Locate the cell with the specified text and output its [X, Y] center coordinate. 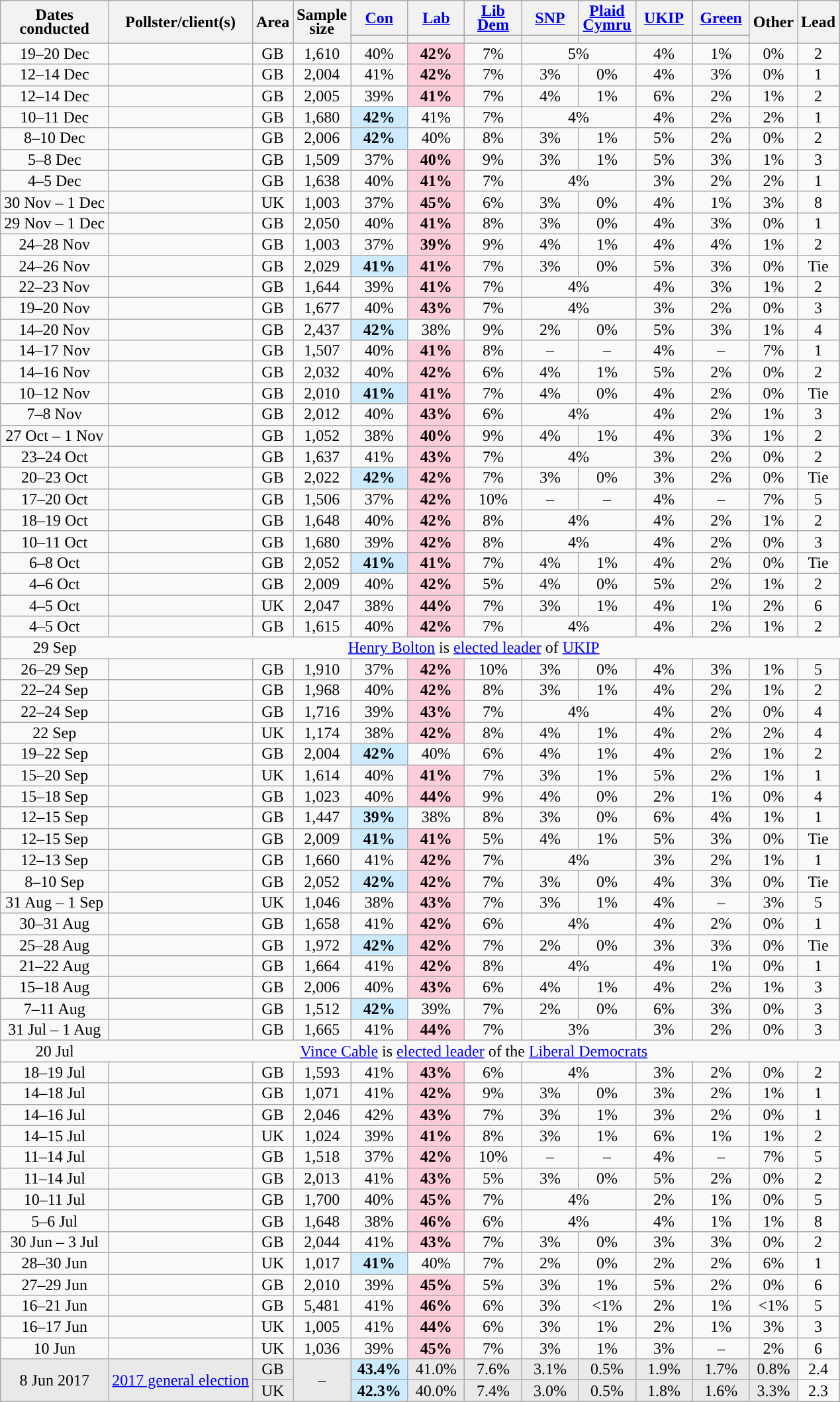
20 Jul [54, 1051]
2,047 [322, 605]
Lead [818, 22]
7.6% [493, 1370]
30–31 Aug [54, 923]
1,664 [322, 966]
14–16 Nov [54, 372]
1,716 [322, 712]
19–22 Sep [54, 754]
42.3% [379, 1391]
2,437 [322, 330]
1,658 [322, 923]
1,910 [322, 669]
2,029 [322, 266]
1,677 [322, 308]
Henry Bolton is elected leader of UKIP [474, 648]
31 Aug – 1 Sep [54, 902]
25–28 Aug [54, 945]
4–5 Dec [54, 181]
15–18 Sep [54, 796]
22 Sep [54, 733]
19–20 Dec [54, 54]
Datesconducted [54, 22]
2,005 [322, 96]
28–30 Jun [54, 1263]
1,637 [322, 457]
1,036 [322, 1348]
23–24 Oct [54, 457]
1,593 [322, 1072]
4–6 Oct [54, 584]
16–21 Jun [54, 1306]
1,507 [322, 351]
2,032 [322, 372]
1,665 [322, 1030]
1,506 [322, 499]
UKIP [664, 19]
43.4% [379, 1370]
12–13 Sep [54, 860]
SNP [550, 19]
1,614 [322, 775]
Plaid Cymru [607, 19]
2,022 [322, 478]
1,610 [322, 54]
2017 general election [181, 1380]
30 Nov – 1 Dec [54, 202]
15–18 Aug [54, 988]
29 Nov – 1 Dec [54, 223]
18–19 Jul [54, 1072]
30 Jun – 3 Jul [54, 1242]
2.3 [818, 1391]
1.7% [721, 1370]
8–10 Sep [54, 881]
18–19 Oct [54, 520]
40.0% [436, 1391]
2,012 [322, 414]
20–23 Oct [54, 478]
7–11 Aug [54, 1009]
14–17 Nov [54, 351]
1,972 [322, 945]
5–8 Dec [54, 160]
8 Jun 2017 [54, 1380]
10–11 Jul [54, 1199]
1,023 [322, 796]
1,518 [322, 1157]
1,024 [322, 1136]
1,660 [322, 860]
10–11 Oct [54, 541]
1,968 [322, 690]
5,481 [322, 1306]
26–29 Sep [54, 669]
1,638 [322, 181]
10 Jun [54, 1348]
Pollster/client(s) [181, 22]
17–20 Oct [54, 499]
1,447 [322, 818]
10–12 Nov [54, 393]
15–20 Sep [54, 775]
41.0% [436, 1370]
14–18 Jul [54, 1094]
2,050 [322, 223]
1,700 [322, 1199]
Other [773, 22]
1.6% [721, 1391]
27 Oct – 1 Nov [54, 436]
6–8 Oct [54, 563]
8–10 Dec [54, 138]
1.8% [664, 1391]
1,644 [322, 287]
2.4 [818, 1370]
7.4% [493, 1391]
14–15 Jul [54, 1136]
1.9% [664, 1370]
29 Sep [54, 648]
2,013 [322, 1178]
1,071 [322, 1094]
Samplesize [322, 22]
31 Jul – 1 Aug [54, 1030]
5–6 Jul [54, 1221]
Lib Dem [493, 19]
2,046 [322, 1115]
Vince Cable is elected leader of the Liberal Democrats [474, 1051]
0.8% [773, 1370]
1,005 [322, 1327]
1,509 [322, 160]
14–16 Jul [54, 1115]
3.0% [550, 1391]
2,044 [322, 1242]
14–20 Nov [54, 330]
27–29 Jun [54, 1284]
1,512 [322, 1009]
1,615 [322, 627]
1,017 [322, 1263]
21–22 Aug [54, 966]
Area [273, 22]
22–23 Nov [54, 287]
Con [379, 19]
24–26 Nov [54, 266]
3.1% [550, 1370]
16–17 Jun [54, 1327]
7–8 Nov [54, 414]
24–28 Nov [54, 244]
Green [721, 19]
1,052 [322, 436]
1,046 [322, 902]
3.3% [773, 1391]
1,174 [322, 733]
Lab [436, 19]
10–11 Dec [54, 117]
19–20 Nov [54, 308]
